Provide the (x, y) coordinate of the cell's center where the given text is located.  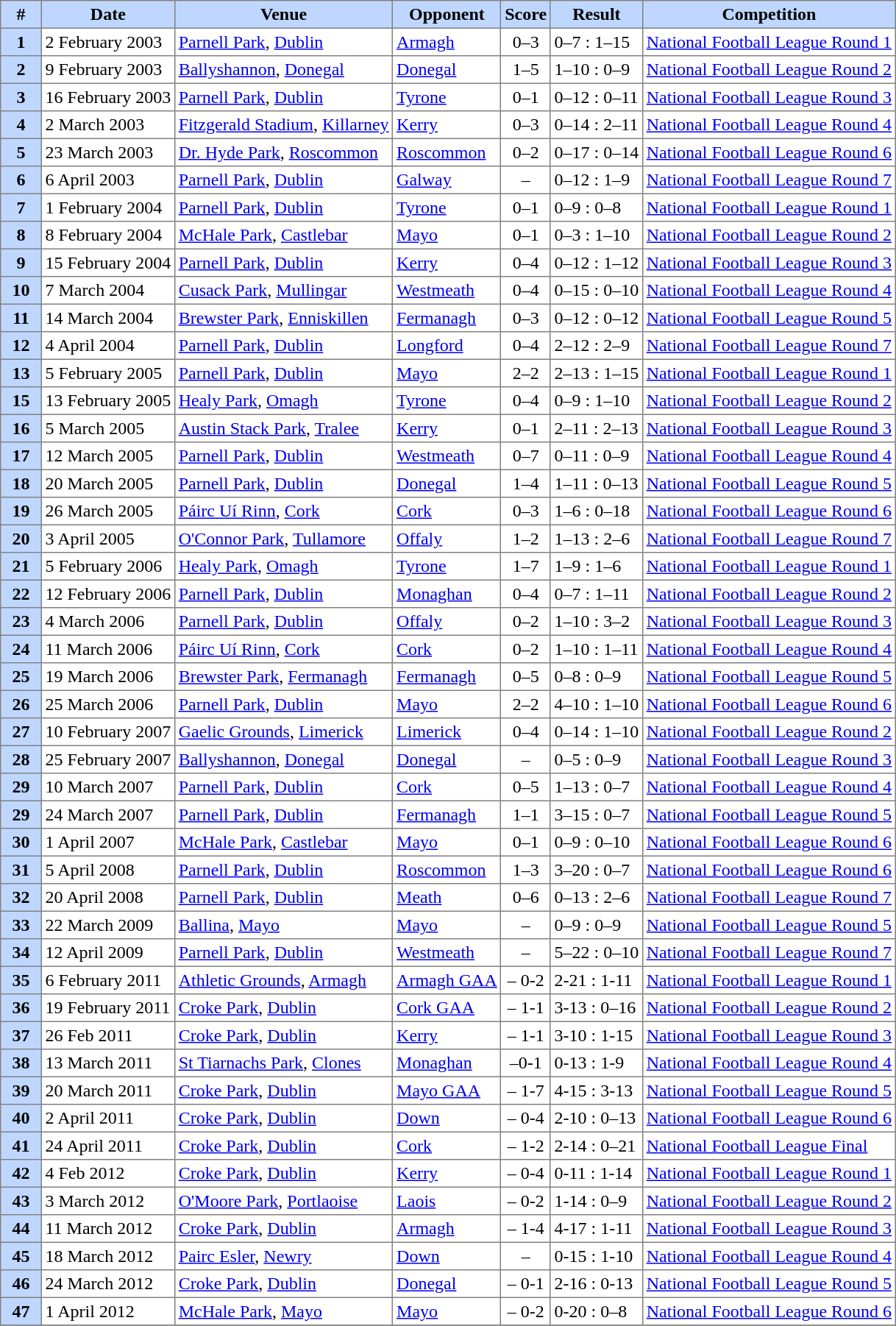
10 March 2007 (107, 787)
13 February 2005 (107, 401)
0–9 : 0–9 (596, 925)
42 (21, 1174)
2 (21, 70)
13 March 2011 (107, 1063)
4 Feb 2012 (107, 1174)
35 (21, 980)
26 Feb 2011 (107, 1035)
20 April 2008 (107, 898)
34 (21, 953)
0–7 (525, 456)
16 (21, 428)
0–17 : 0–14 (596, 152)
Athletic Grounds, Armagh (283, 980)
43 (21, 1201)
Austin Stack Park, Tralee (283, 428)
5 March 2005 (107, 428)
–0-1 (525, 1063)
0–6 (525, 898)
2-14 : 0–21 (596, 1146)
9 (21, 263)
12 February 2006 (107, 594)
4 (21, 125)
5 February 2005 (107, 373)
27 (21, 732)
46 (21, 1284)
24 (21, 649)
3 April 2005 (107, 539)
0–7 : 1–11 (596, 594)
1–9 : 1–6 (596, 567)
7 March 2004 (107, 291)
Longford (447, 346)
Venue (283, 15)
2-21 : 1-11 (596, 980)
20 March 2011 (107, 1091)
15 February 2004 (107, 263)
23 (21, 622)
0–12 : 1–9 (596, 180)
41 (21, 1146)
1–6 : 0–18 (596, 511)
18 (21, 483)
8 February 2004 (107, 235)
38 (21, 1063)
1–10 : 3–2 (596, 622)
10 (21, 291)
3-10 : 1-15 (596, 1035)
7 (21, 208)
33 (21, 925)
1–10 : 0–9 (596, 70)
– 1-2 (525, 1146)
1 February 2004 (107, 208)
45 (21, 1256)
2 March 2003 (107, 125)
1–1 (525, 815)
13 (21, 373)
Ballina, Mayo (283, 925)
0–9 : 1–10 (596, 401)
28 (21, 759)
0–5 : 0–9 (596, 759)
22 (21, 594)
1–2 (525, 539)
26 March 2005 (107, 511)
1–7 (525, 567)
23 March 2003 (107, 152)
Meath (447, 898)
Gaelic Grounds, Limerick (283, 732)
8 (21, 235)
1–4 (525, 483)
1–11 : 0–13 (596, 483)
0–14 : 1–10 (596, 732)
0–12 : 1–12 (596, 263)
2–13 : 1–15 (596, 373)
25 February 2007 (107, 759)
3 (21, 97)
0-15 : 1-10 (596, 1256)
2 February 2003 (107, 42)
6 (21, 180)
3–15 : 0–7 (596, 815)
0–14 : 2–11 (596, 125)
O'Moore Park, Portlaoise (283, 1201)
0–3 : 1–10 (596, 235)
30 (21, 843)
Fitzgerald Stadium, Killarney (283, 125)
40 (21, 1118)
0–11 : 0–9 (596, 456)
20 (21, 539)
47 (21, 1311)
36 (21, 1008)
21 (21, 567)
5 April 2008 (107, 870)
Competition (769, 15)
1–5 (525, 70)
2–12 : 2–9 (596, 346)
2-10 : 0–13 (596, 1118)
Dr. Hyde Park, Roscommon (283, 152)
1–13 : 0–7 (596, 787)
18 March 2012 (107, 1256)
37 (21, 1035)
0–7 : 1–15 (596, 42)
0–12 : 0–12 (596, 318)
1–10 : 1–11 (596, 649)
1 April 2012 (107, 1311)
Laois (447, 1201)
22 March 2009 (107, 925)
14 March 2004 (107, 318)
O'Connor Park, Tullamore (283, 539)
20 March 2005 (107, 483)
Cork GAA (447, 1008)
12 March 2005 (107, 456)
0–9 : 0–10 (596, 843)
25 March 2006 (107, 704)
Galway (447, 180)
32 (21, 898)
Result (596, 15)
0–9 : 0–8 (596, 208)
5 February 2006 (107, 567)
6 February 2011 (107, 980)
0–8 : 0–9 (596, 677)
4 April 2004 (107, 346)
11 (21, 318)
Date (107, 15)
1 April 2007 (107, 843)
– 0-1 (525, 1284)
– 1-4 (525, 1229)
Mayo GAA (447, 1091)
1–13 : 2–6 (596, 539)
1–3 (525, 870)
1-14 : 0–9 (596, 1201)
4-15 : 3-13 (596, 1091)
Pairc Esler, Newry (283, 1256)
3 March 2012 (107, 1201)
24 April 2011 (107, 1146)
5–22 : 0–10 (596, 953)
3-13 : 0–16 (596, 1008)
4-17 : 1-11 (596, 1229)
Limerick (447, 732)
5 (21, 152)
0–15 : 0–10 (596, 291)
0-11 : 1-14 (596, 1174)
39 (21, 1091)
26 (21, 704)
Score (525, 15)
Armagh GAA (447, 980)
0–12 : 0–11 (596, 97)
12 (21, 346)
0-13 : 1-9 (596, 1063)
# (21, 15)
McHale Park, Mayo (283, 1311)
11 March 2006 (107, 649)
– 1-7 (525, 1091)
4–10 : 1–10 (596, 704)
15 (21, 401)
2 April 2011 (107, 1118)
31 (21, 870)
St Tiarnachs Park, Clones (283, 1063)
0-20 : 0–8 (596, 1311)
Opponent (447, 15)
Brewster Park, Fermanagh (283, 677)
Cusack Park, Mullingar (283, 291)
National Football League Final (769, 1146)
12 April 2009 (107, 953)
25 (21, 677)
17 (21, 456)
3–20 : 0–7 (596, 870)
4 March 2006 (107, 622)
11 March 2012 (107, 1229)
19 February 2011 (107, 1008)
16 February 2003 (107, 97)
9 February 2003 (107, 70)
0–13 : 2–6 (596, 898)
24 March 2012 (107, 1284)
24 March 2007 (107, 815)
44 (21, 1229)
1 (21, 42)
Brewster Park, Enniskillen (283, 318)
19 March 2006 (107, 677)
10 February 2007 (107, 732)
19 (21, 511)
6 April 2003 (107, 180)
2-16 : 0-13 (596, 1284)
2–11 : 2–13 (596, 428)
